Find where the given text appears and provide that cell's center as [X, Y] coordinate. 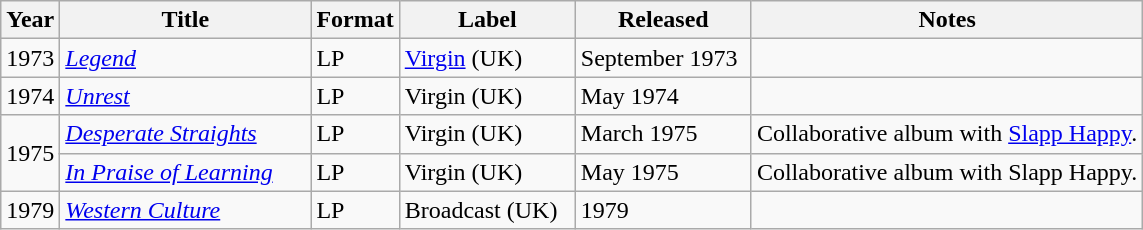
Western Culture [186, 210]
Legend [186, 58]
Year [30, 20]
May 1975 [663, 172]
1975 [30, 153]
September 1973 [663, 58]
1974 [30, 96]
Broadcast (UK) [487, 210]
Label [487, 20]
Format [355, 20]
Notes [946, 20]
1973 [30, 58]
Released [663, 20]
May 1974 [663, 96]
Unrest [186, 96]
In Praise of Learning [186, 172]
Title [186, 20]
March 1975 [663, 134]
Desperate Straights [186, 134]
